Locate the cell with the specified text and output its (X, Y) center coordinate. 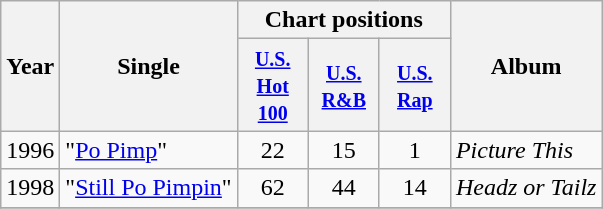
Picture This (526, 150)
Single (148, 66)
U.S. Hot 100 (272, 85)
Album (526, 66)
22 (272, 150)
Headz or Tailz (526, 188)
44 (344, 188)
62 (272, 188)
Year (30, 66)
"Still Po Pimpin" (148, 188)
Chart positions (344, 20)
1996 (30, 150)
U.S. Rap (414, 85)
1998 (30, 188)
"Po Pimp" (148, 150)
1 (414, 150)
15 (344, 150)
14 (414, 188)
U.S. R&B (344, 85)
